Find where the given text appears and provide that cell's center as [x, y] coordinate. 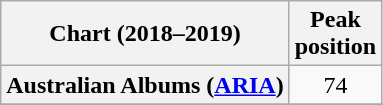
Chart (2018–2019) [145, 34]
Australian Albums (ARIA) [145, 85]
74 [335, 85]
Peakposition [335, 34]
